Extract the [x, y] coordinate from the center of the cell holding the provided text.  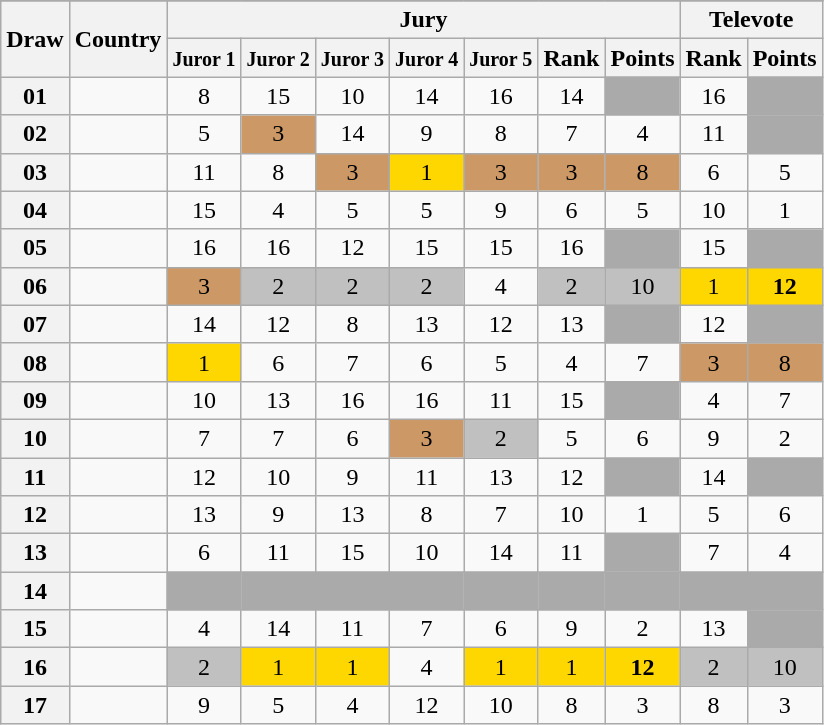
Juror 2 [278, 58]
Juror 4 [426, 58]
Jury [424, 20]
Juror 3 [352, 58]
06 [35, 286]
17 [35, 705]
01 [35, 96]
05 [35, 248]
04 [35, 210]
Televote [751, 20]
Draw [35, 39]
07 [35, 324]
02 [35, 134]
Country [118, 39]
09 [35, 400]
Juror 1 [204, 58]
03 [35, 172]
Juror 5 [501, 58]
08 [35, 362]
